Capture the cell that displays the provided text and extract its (X, Y) central coordinate. 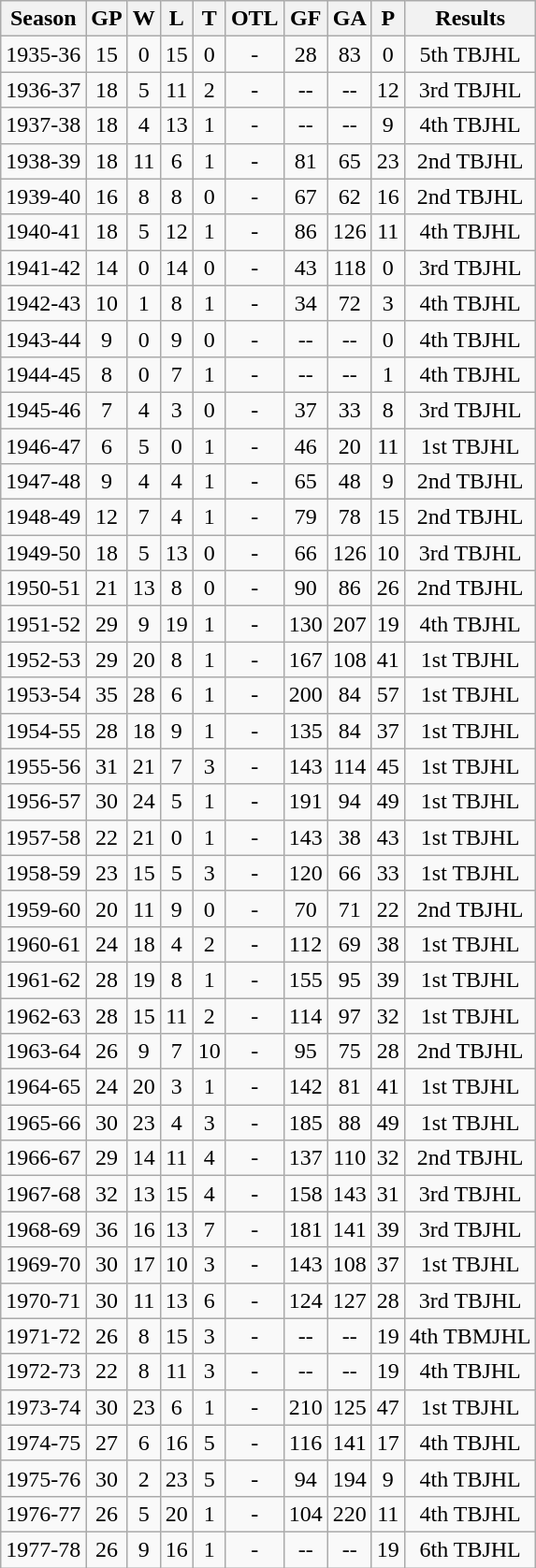
1943-44 (43, 339)
112 (305, 944)
1936-37 (43, 90)
1938-39 (43, 161)
1955-56 (43, 766)
1972-73 (43, 1372)
Season (43, 19)
1949-50 (43, 553)
194 (350, 1478)
181 (305, 1229)
62 (350, 196)
1964-65 (43, 1087)
1961-62 (43, 980)
5th TBJHL (470, 54)
1962-63 (43, 1015)
36 (107, 1229)
1940-41 (43, 232)
L (176, 19)
47 (387, 1407)
1968-69 (43, 1229)
78 (350, 517)
137 (305, 1158)
4th TBMJHL (470, 1336)
97 (350, 1015)
1944-45 (43, 374)
OTL (254, 19)
200 (305, 695)
1954-55 (43, 731)
120 (305, 873)
1945-46 (43, 410)
1963-64 (43, 1052)
1939-40 (43, 196)
75 (350, 1052)
1953-54 (43, 695)
1967-68 (43, 1194)
135 (305, 731)
1974-75 (43, 1443)
72 (350, 303)
48 (350, 482)
210 (305, 1407)
1965-66 (43, 1123)
Results (470, 19)
1970-71 (43, 1300)
127 (350, 1300)
1946-47 (43, 446)
1969-70 (43, 1265)
1935-36 (43, 54)
57 (387, 695)
130 (305, 624)
27 (107, 1443)
1977-78 (43, 1549)
1941-42 (43, 268)
34 (305, 303)
1950-51 (43, 588)
220 (350, 1514)
90 (305, 588)
83 (350, 54)
1975-76 (43, 1478)
1937-38 (43, 125)
45 (387, 766)
1958-59 (43, 873)
155 (305, 980)
67 (305, 196)
124 (305, 1300)
167 (305, 660)
71 (350, 908)
1971-72 (43, 1336)
1956-57 (43, 802)
1960-61 (43, 944)
1942-43 (43, 303)
104 (305, 1514)
1973-74 (43, 1407)
1948-49 (43, 517)
46 (305, 446)
70 (305, 908)
69 (350, 944)
116 (305, 1443)
191 (305, 802)
1966-67 (43, 1158)
79 (305, 517)
T (210, 19)
GP (107, 19)
207 (350, 624)
35 (107, 695)
110 (350, 1158)
P (387, 19)
6th TBJHL (470, 1549)
185 (305, 1123)
GF (305, 19)
1957-58 (43, 837)
88 (350, 1123)
1976-77 (43, 1514)
158 (305, 1194)
W (144, 19)
125 (350, 1407)
142 (305, 1087)
1952-53 (43, 660)
1959-60 (43, 908)
1947-48 (43, 482)
GA (350, 19)
118 (350, 268)
1951-52 (43, 624)
